Capture the cell that displays the provided text and extract its [x, y] central coordinate. 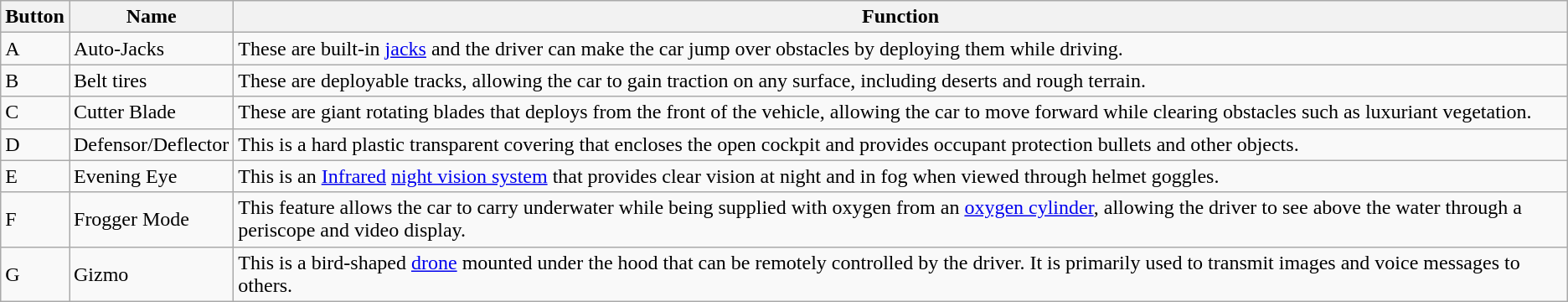
Cutter Blade [151, 112]
Belt tires [151, 81]
Defensor/Deflector [151, 144]
E [35, 176]
Button [35, 17]
B [35, 81]
These are built-in jacks and the driver can make the car jump over obstacles by deploying them while driving. [900, 49]
This is a hard plastic transparent covering that encloses the open cockpit and provides occupant protection bullets and other objects. [900, 144]
C [35, 112]
F [35, 220]
D [35, 144]
This is an Infrared night vision system that provides clear vision at night and in fog when viewed through helmet goggles. [900, 176]
Evening Eye [151, 176]
A [35, 49]
Gizmo [151, 273]
Function [900, 17]
These are deployable tracks, allowing the car to gain traction on any surface, including deserts and rough terrain. [900, 81]
G [35, 273]
Auto-Jacks [151, 49]
Frogger Mode [151, 220]
Name [151, 17]
